Identify which cell holds the provided text, then report its (x, y) central coordinate. 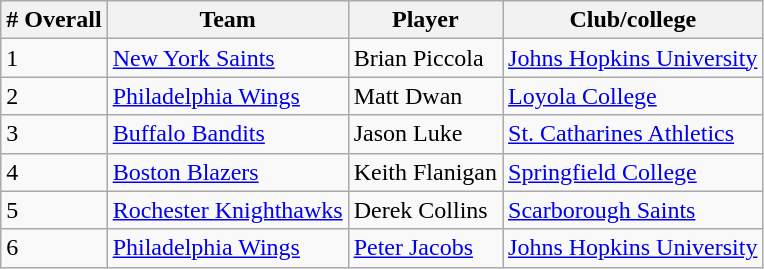
Player (425, 20)
Loyola College (633, 96)
Club/college (633, 20)
Peter Jacobs (425, 248)
Springfield College (633, 172)
Scarborough Saints (633, 210)
Derek Collins (425, 210)
Matt Dwan (425, 96)
3 (54, 134)
4 (54, 172)
6 (54, 248)
2 (54, 96)
Jason Luke (425, 134)
# Overall (54, 20)
Rochester Knighthawks (228, 210)
St. Catharines Athletics (633, 134)
Buffalo Bandits (228, 134)
1 (54, 58)
New York Saints (228, 58)
Team (228, 20)
Keith Flanigan (425, 172)
Boston Blazers (228, 172)
Brian Piccola (425, 58)
5 (54, 210)
